Output the (X, Y) coordinate of the center of the cell containing the given text.  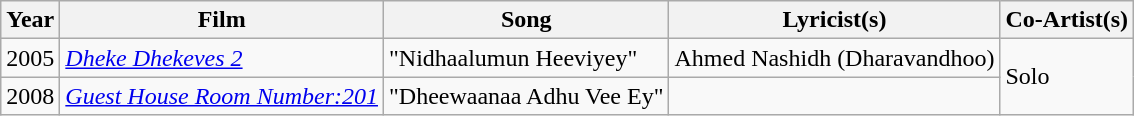
"Nidhaalumun Heeviyey" (526, 58)
Solo (1067, 77)
Song (526, 20)
"Dheewaanaa Adhu Vee Ey" (526, 96)
Lyricist(s) (834, 20)
Guest House Room Number:201 (222, 96)
Dheke Dhekeves 2 (222, 58)
Ahmed Nashidh (Dharavandhoo) (834, 58)
Co-Artist(s) (1067, 20)
2008 (30, 96)
2005 (30, 58)
Film (222, 20)
Year (30, 20)
